For the text-containing cell, return its midpoint in (X, Y) coordinate format. 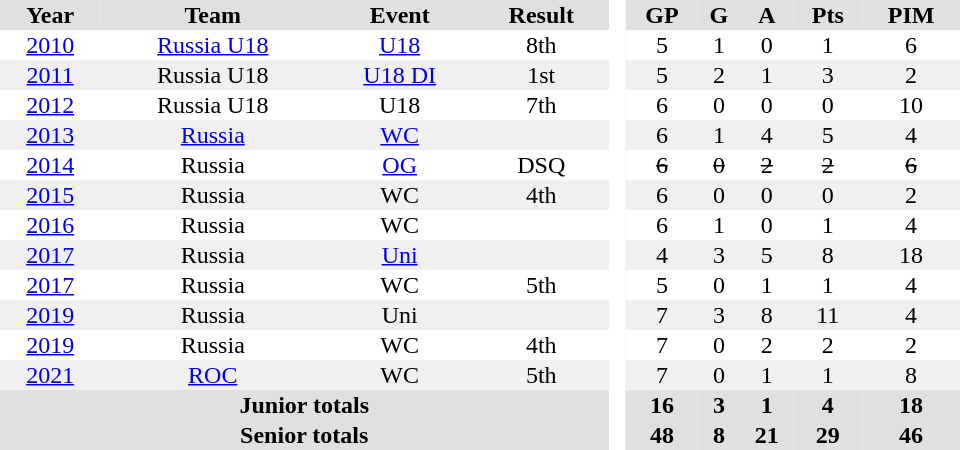
PIM (911, 15)
OG (400, 165)
G (720, 15)
2014 (50, 165)
46 (911, 435)
ROC (212, 375)
Junior totals (304, 405)
11 (828, 315)
Event (400, 15)
2015 (50, 195)
Team (212, 15)
7th (541, 105)
2012 (50, 105)
10 (911, 105)
A (766, 15)
2021 (50, 375)
16 (662, 405)
Result (541, 15)
U18 DI (400, 75)
21 (766, 435)
DSQ (541, 165)
Senior totals (304, 435)
1st (541, 75)
8th (541, 45)
2011 (50, 75)
2016 (50, 225)
29 (828, 435)
48 (662, 435)
Pts (828, 15)
2013 (50, 135)
2010 (50, 45)
GP (662, 15)
Year (50, 15)
